Find where the given text appears and provide that cell's center as [X, Y] coordinate. 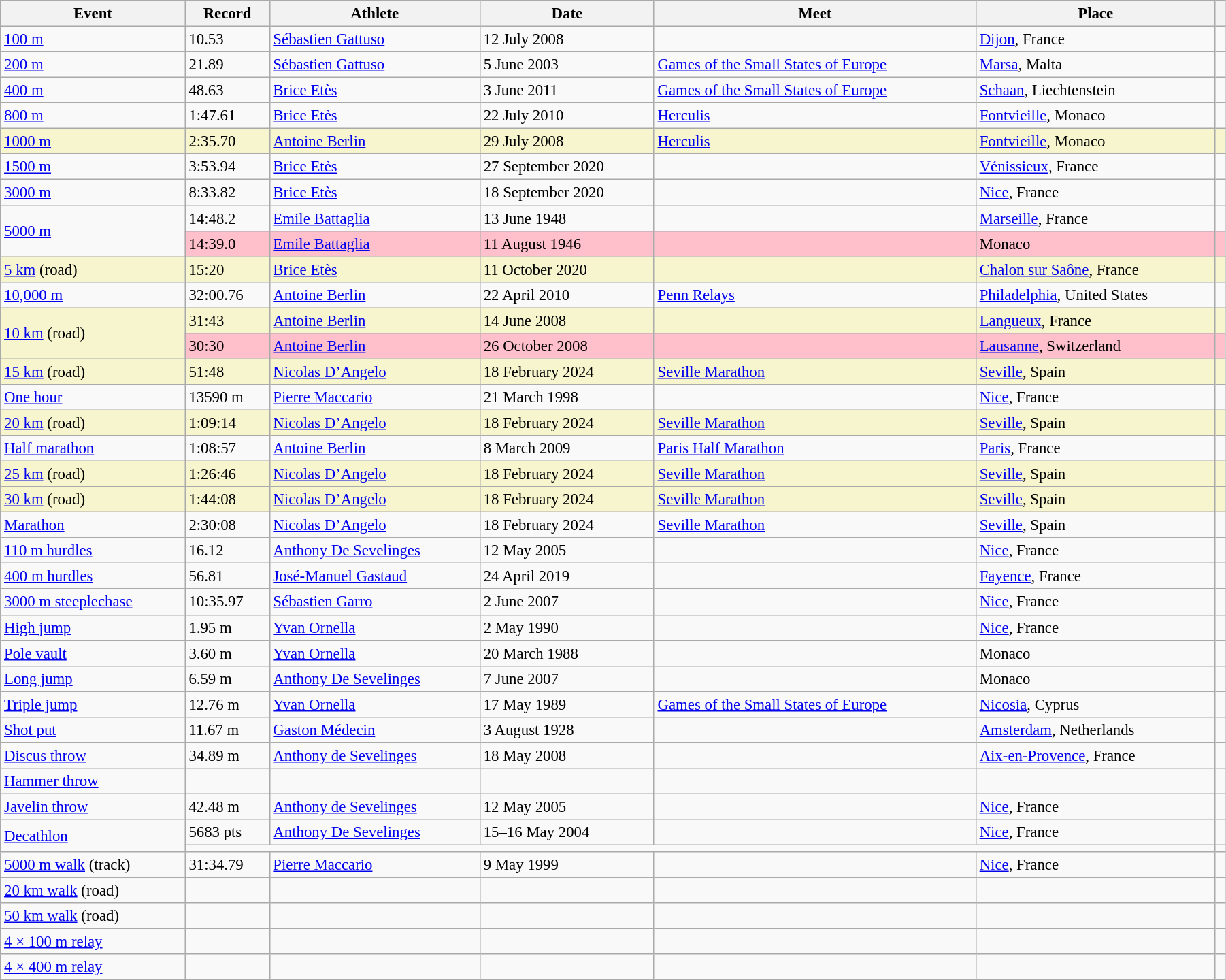
20 km walk (road) [93, 891]
25 km (road) [93, 474]
10.53 [227, 39]
29 July 2008 [567, 142]
3 August 1928 [567, 730]
31:34.79 [227, 865]
5683 pts [227, 832]
Chalon sur Saône, France [1095, 269]
4 × 400 m relay [93, 967]
Lausanne, Switzerland [1095, 346]
2 May 1990 [567, 627]
Pole vault [93, 653]
22 April 2010 [567, 295]
5 km (road) [93, 269]
13 June 1948 [567, 218]
Dijon, France [1095, 39]
14:39.0 [227, 244]
18 May 2008 [567, 755]
26 October 2008 [567, 346]
12.76 m [227, 704]
Marseille, France [1095, 218]
1:09:14 [227, 423]
15:20 [227, 269]
21.89 [227, 65]
400 m hurdles [93, 576]
21 March 1998 [567, 397]
Nicosia, Cyprus [1095, 704]
16.12 [227, 551]
56.81 [227, 576]
Event [93, 14]
2:30:08 [227, 525]
30 km (road) [93, 500]
1500 m [93, 167]
2:35.70 [227, 142]
Javelin throw [93, 806]
51:48 [227, 372]
1:26:46 [227, 474]
1:47.61 [227, 116]
Philadelphia, United States [1095, 295]
Decathlon [93, 836]
50 km walk (road) [93, 916]
10 km (road) [93, 333]
4 × 100 m relay [93, 942]
Fayence, France [1095, 576]
20 km (road) [93, 423]
Sébastien Garro [374, 602]
11.67 m [227, 730]
14:48.2 [227, 218]
3 June 2011 [567, 91]
5000 m walk (track) [93, 865]
10:35.97 [227, 602]
Discus throw [93, 755]
100 m [93, 39]
Date [567, 14]
110 m hurdles [93, 551]
Marathon [93, 525]
8 March 2009 [567, 448]
José-Manuel Gastaud [374, 576]
Place [1095, 14]
Penn Relays [815, 295]
3:53.94 [227, 167]
Hammer throw [93, 781]
8:33.82 [227, 193]
Paris Half Marathon [815, 448]
18 September 2020 [567, 193]
1000 m [93, 142]
Record [227, 14]
13590 m [227, 397]
1:08:57 [227, 448]
24 April 2019 [567, 576]
Gaston Médecin [374, 730]
9 May 1999 [567, 865]
6.59 m [227, 679]
Marsa, Malta [1095, 65]
3000 m [93, 193]
15–16 May 2004 [567, 832]
3.60 m [227, 653]
400 m [93, 91]
10,000 m [93, 295]
7 June 2007 [567, 679]
2 June 2007 [567, 602]
Langueux, France [1095, 321]
800 m [93, 116]
Athlete [374, 14]
Half marathon [93, 448]
32:00.76 [227, 295]
Schaan, Liechtenstein [1095, 91]
48.63 [227, 91]
Paris, France [1095, 448]
Long jump [93, 679]
22 July 2010 [567, 116]
High jump [93, 627]
30:30 [227, 346]
34.89 m [227, 755]
Shot put [93, 730]
1:44:08 [227, 500]
27 September 2020 [567, 167]
One hour [93, 397]
5000 m [93, 231]
12 July 2008 [567, 39]
5 June 2003 [567, 65]
31:43 [227, 321]
14 June 2008 [567, 321]
42.48 m [227, 806]
11 October 2020 [567, 269]
Meet [815, 14]
17 May 1989 [567, 704]
Aix-en-Provence, France [1095, 755]
3000 m steeplechase [93, 602]
Triple jump [93, 704]
Vénissieux, France [1095, 167]
15 km (road) [93, 372]
Amsterdam, Netherlands [1095, 730]
20 March 1988 [567, 653]
200 m [93, 65]
11 August 1946 [567, 244]
1.95 m [227, 627]
